Provide the (X, Y) coordinate of the cell's center where the given text is located.  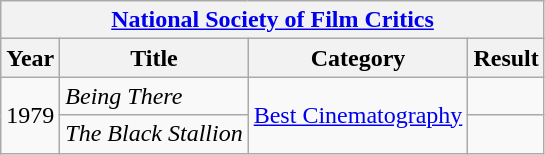
1979 (30, 115)
Year (30, 58)
Category (358, 58)
The Black Stallion (154, 134)
Being There (154, 96)
Title (154, 58)
Best Cinematography (358, 115)
National Society of Film Critics (273, 20)
Result (506, 58)
